Determine the (x, y) coordinate at the center of the cell enclosing the given text.  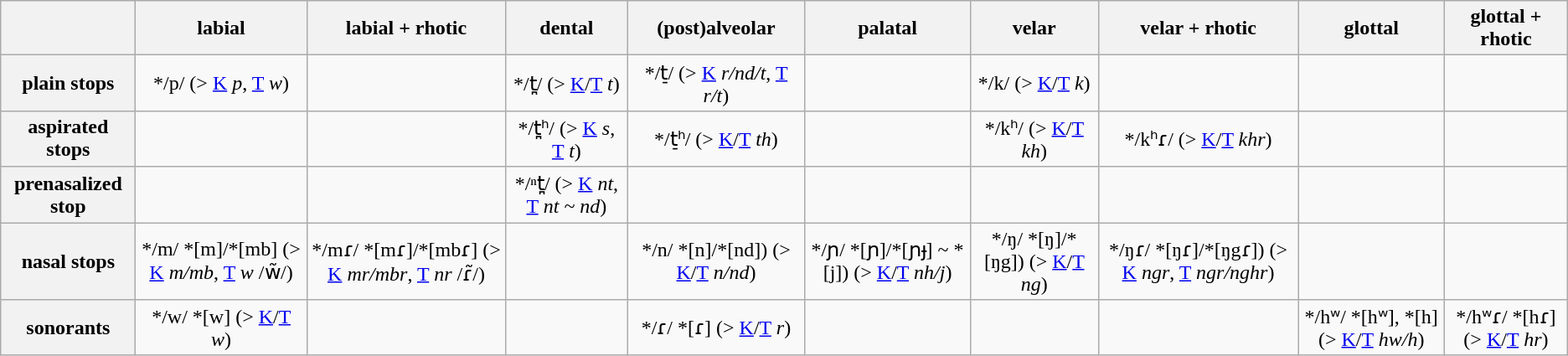
palatal (888, 28)
labial (221, 28)
glottal + rhotic (1506, 28)
nasal stops (69, 261)
*/ŋɾ/ *[ŋɾ]/*[ŋgɾ]) (> K ngr, T ngr/nghr) (1198, 261)
*/ɲ/ *[ɲ]/*[ɲɟ] ~ *[j]) (> K/T nh/j) (888, 261)
plain stops (69, 84)
*/w/ *[w] (> K/T w) (221, 328)
glottal (1372, 28)
prenasalized stop (69, 194)
*/k/ (> K/T k) (1034, 84)
labial + rhotic (406, 28)
*/n/ *[n]/*[nd]) (> K/T n/nd) (716, 261)
*/p/ (> K p, T w) (221, 84)
*/hʷ/ *[hʷ], *[h] (> K/T hw/h) (1372, 328)
*/t̪ʰ/ (> K s, T t) (566, 139)
*/t̠ʰ/ (> K/T th) (716, 139)
*/m/ *[m]/*[mb] (> K m/mb, T w /w̃/) (221, 261)
dental (566, 28)
aspirated stops (69, 139)
*/hʷɾ/ *[hɾ] (> K/T hr) (1506, 328)
velar + rhotic (1198, 28)
*/kʰ/ (> K/T kh) (1034, 139)
(post)alveolar (716, 28)
*/kʰɾ/ (> K/T khr) (1198, 139)
*/t̠/ (> K r/nd/t, T r/t) (716, 84)
*/ɾ/ *[ɾ] (> K/T r) (716, 328)
velar (1034, 28)
*/mɾ/ *[mɾ]/*[mbɾ] (> K mr/mbr, T nr /ɾ̃/) (406, 261)
*/t̪/ (> K/T t) (566, 84)
sonorants (69, 328)
*/ŋ/ *[ŋ]/*[ŋg]) (> K/T ng) (1034, 261)
*/ⁿt̪/ (> K nt, T nt ~ nd) (566, 194)
